Return the [x, y] coordinate for the center point of the cell that contains the specified text.  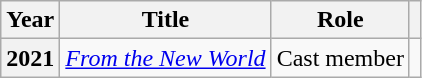
Year [30, 20]
Role [340, 20]
Cast member [340, 58]
Title [166, 20]
2021 [30, 58]
From the New World [166, 58]
